For the text-containing cell, return its midpoint in [X, Y] coordinate format. 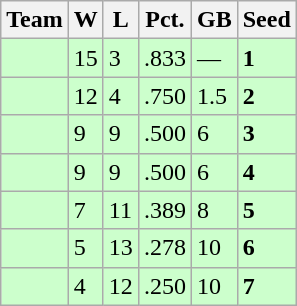
Seed [266, 20]
W [86, 20]
Team [35, 20]
.750 [164, 96]
1.5 [214, 96]
Pct. [164, 20]
— [214, 58]
L [120, 20]
8 [214, 210]
.250 [164, 286]
.833 [164, 58]
13 [120, 248]
.389 [164, 210]
1 [266, 58]
15 [86, 58]
GB [214, 20]
2 [266, 96]
11 [120, 210]
.278 [164, 248]
